Identify which cell holds the provided text, then report its (X, Y) central coordinate. 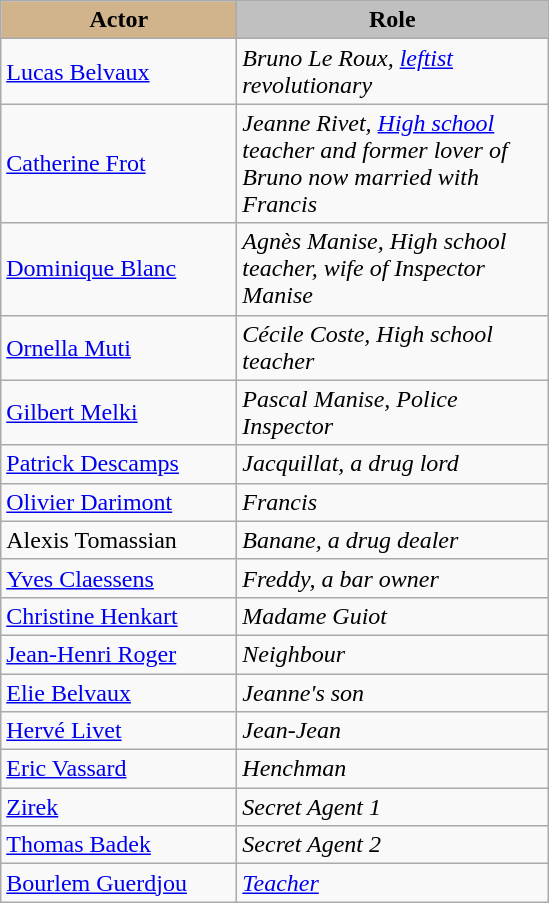
Hervé Livet (119, 731)
Jean-Jean (392, 731)
Zirek (119, 807)
Secret Agent 2 (392, 845)
Catherine Frot (119, 164)
Alexis Tomassian (119, 540)
Eric Vassard (119, 769)
Elie Belvaux (119, 693)
Christine Henkart (119, 616)
Banane, a drug dealer (392, 540)
Pascal Manise, Police Inspector (392, 412)
Thomas Badek (119, 845)
Madame Guiot (392, 616)
Agnès Manise, High school teacher, wife of Inspector Manise (392, 269)
Jeanne's son (392, 693)
Freddy, a bar owner (392, 578)
Olivier Darimont (119, 502)
Gilbert Melki (119, 412)
Secret Agent 1 (392, 807)
Cécile Coste, High school teacher (392, 348)
Lucas Belvaux (119, 72)
Jeanne Rivet, High school teacher and former lover of Bruno now married with Francis (392, 164)
Teacher (392, 883)
Jacquillat, a drug lord (392, 464)
Patrick Descamps (119, 464)
Bruno Le Roux, leftist revolutionary (392, 72)
Dominique Blanc (119, 269)
Francis (392, 502)
Actor (119, 20)
Role (392, 20)
Jean-Henri Roger (119, 654)
Yves Claessens (119, 578)
Henchman (392, 769)
Neighbour (392, 654)
Bourlem Guerdjou (119, 883)
Ornella Muti (119, 348)
